Determine the [X, Y] coordinate at the center of the cell enclosing the given text.  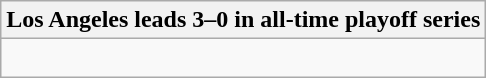
Los Angeles leads 3–0 in all-time playoff series [244, 20]
